Output the [X, Y] coordinate of the center of the cell containing the given text.  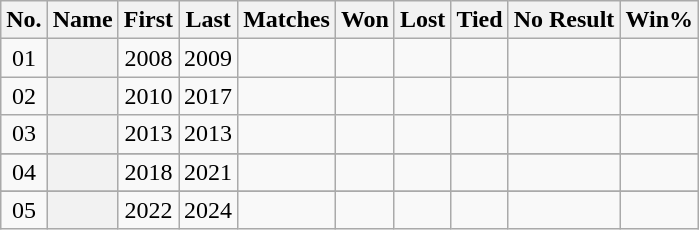
No Result [564, 20]
Name [82, 20]
Lost [422, 20]
Last [208, 20]
01 [24, 58]
Won [364, 20]
05 [24, 210]
No. [24, 20]
2010 [148, 96]
02 [24, 96]
2022 [148, 210]
Tied [480, 20]
03 [24, 134]
Matches [287, 20]
2018 [148, 172]
Win% [660, 20]
04 [24, 172]
2017 [208, 96]
2021 [208, 172]
2009 [208, 58]
First [148, 20]
2024 [208, 210]
2008 [148, 58]
